Find where the given text appears and provide that cell's center as [x, y] coordinate. 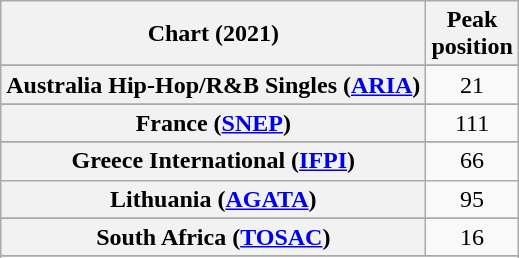
16 [472, 237]
Australia Hip-Hop/R&B Singles (ARIA) [214, 85]
France (SNEP) [214, 123]
66 [472, 161]
Chart (2021) [214, 34]
Greece International (IFPI) [214, 161]
111 [472, 123]
95 [472, 199]
Lithuania (AGATA) [214, 199]
Peakposition [472, 34]
South Africa (TOSAC) [214, 237]
21 [472, 85]
